Return (x, y) of the center of cell containing provided text 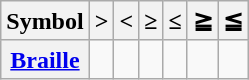
≦ (234, 21)
> (102, 21)
Symbol (45, 21)
≥ (151, 21)
≧ (202, 21)
< (126, 21)
≤ (175, 21)
Braille (45, 59)
